Detect which cell encompasses the target text, then output its (X, Y) center coordinate. 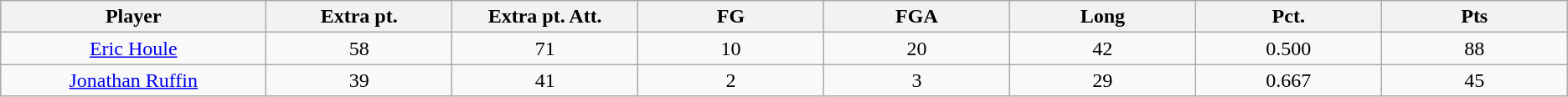
FG (731, 17)
10 (731, 48)
71 (545, 48)
45 (1474, 80)
20 (916, 48)
58 (359, 48)
41 (545, 80)
3 (916, 80)
Long (1102, 17)
FGA (916, 17)
88 (1474, 48)
Pts (1474, 17)
Player (134, 17)
2 (731, 80)
0.500 (1288, 48)
39 (359, 80)
Extra pt. Att. (545, 17)
42 (1102, 48)
29 (1102, 80)
Pct. (1288, 17)
Jonathan Ruffin (134, 80)
Extra pt. (359, 17)
Eric Houle (134, 48)
0.667 (1288, 80)
